Capture the cell that displays the provided text and extract its [X, Y] central coordinate. 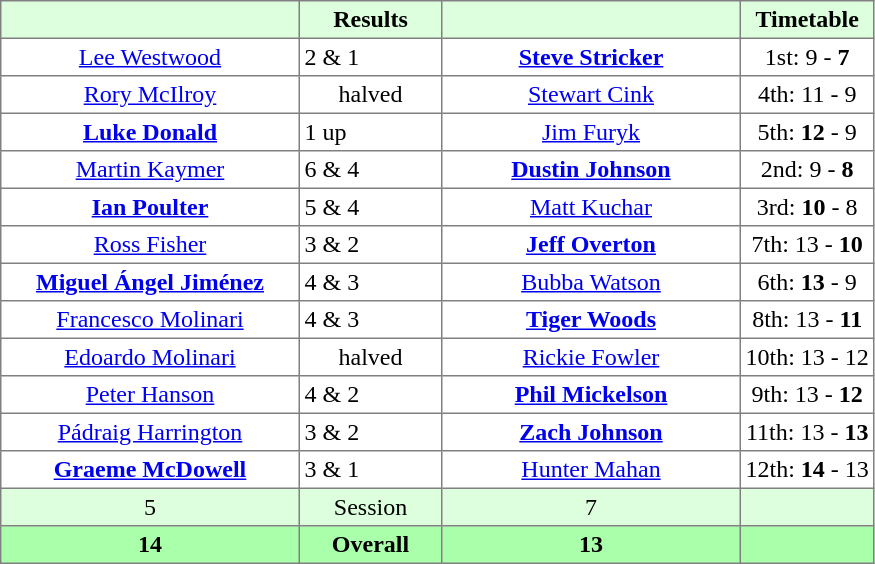
11th: 13 - 13 [807, 432]
Edoardo Molinari [150, 357]
4 & 2 [370, 395]
7 [591, 507]
9th: 13 - 12 [807, 395]
2nd: 9 - 8 [807, 170]
Lee Westwood [150, 57]
Ian Poulter [150, 207]
Francesco Molinari [150, 320]
Timetable [807, 20]
12th: 14 - 13 [807, 470]
5th: 12 - 9 [807, 132]
Zach Johnson [591, 432]
7th: 13 - 10 [807, 245]
Jim Furyk [591, 132]
Overall [370, 545]
Martin Kaymer [150, 170]
Ross Fisher [150, 245]
1st: 9 - 7 [807, 57]
Pádraig Harrington [150, 432]
14 [150, 545]
Miguel Ángel Jiménez [150, 282]
3 & 1 [370, 470]
Dustin Johnson [591, 170]
Steve Stricker [591, 57]
Tiger Woods [591, 320]
6 & 4 [370, 170]
6th: 13 - 9 [807, 282]
Peter Hanson [150, 395]
2 & 1 [370, 57]
Rickie Fowler [591, 357]
Jeff Overton [591, 245]
Graeme McDowell [150, 470]
Bubba Watson [591, 282]
13 [591, 545]
5 [150, 507]
1 up [370, 132]
4th: 11 - 9 [807, 95]
Luke Donald [150, 132]
8th: 13 - 11 [807, 320]
Hunter Mahan [591, 470]
5 & 4 [370, 207]
Session [370, 507]
Phil Mickelson [591, 395]
Matt Kuchar [591, 207]
Stewart Cink [591, 95]
Rory McIlroy [150, 95]
10th: 13 - 12 [807, 357]
3rd: 10 - 8 [807, 207]
Results [370, 20]
